Search for the cell housing the specified text and yield its [x, y] center coordinate. 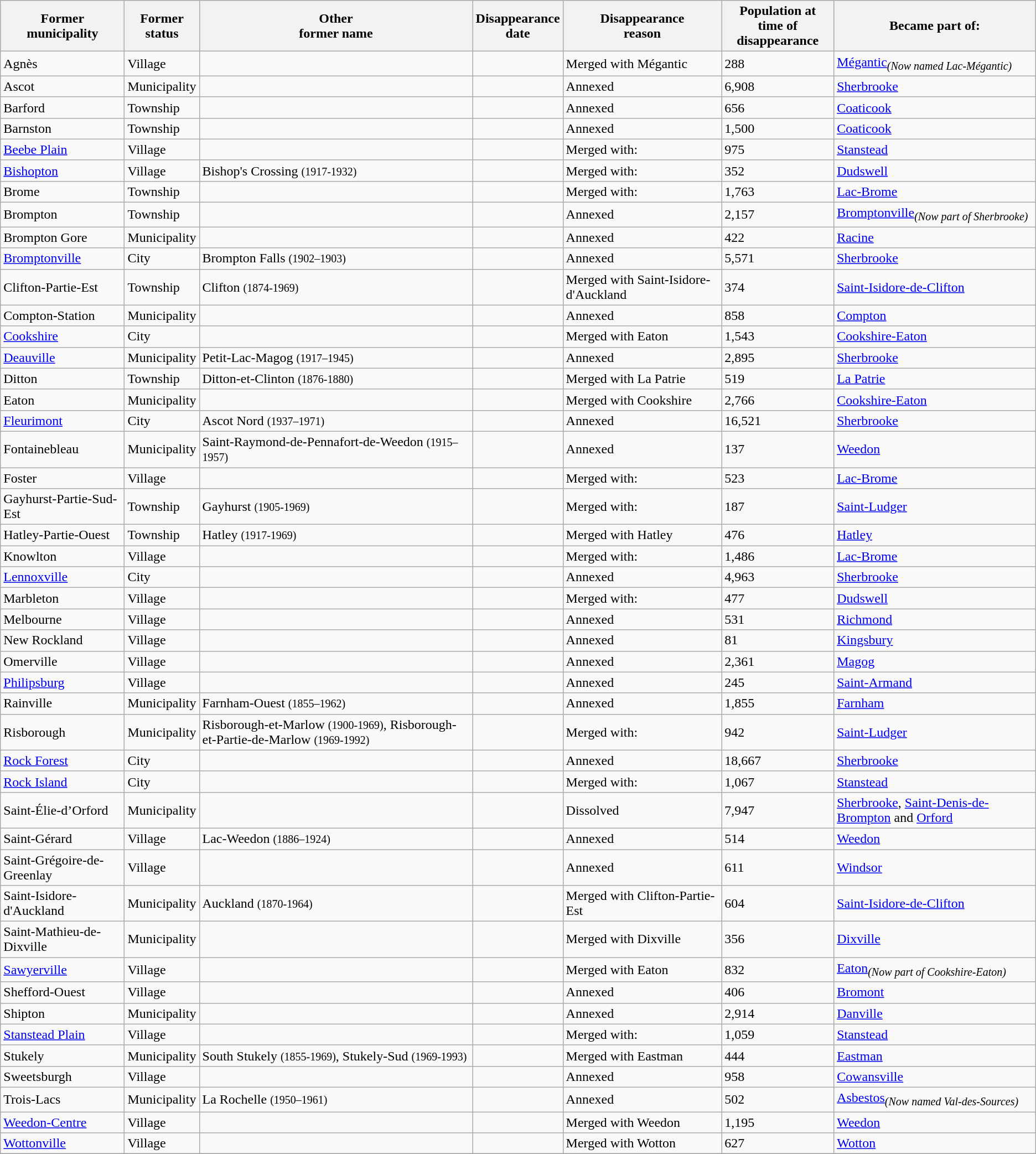
Hatley (1917-1969) [336, 535]
Bromptonville [63, 258]
374 [778, 287]
Auckland (1870-1964) [336, 903]
Rock Forest [63, 760]
137 [778, 449]
Hatley-Partie-Ouest [63, 535]
2,895 [778, 358]
Melbourne [63, 619]
1,067 [778, 782]
Eaton [63, 400]
Hatley [935, 535]
Beebe Plain [63, 149]
2,157 [778, 215]
Merged with Saint-Isidore-d'Auckland [642, 287]
2,361 [778, 661]
Lennoxville [63, 577]
Brompton [63, 215]
Merged with Hatley [642, 535]
476 [778, 535]
1,543 [778, 337]
Gayhurst-Partie-Sud-Est [63, 507]
1,486 [778, 556]
Mégantic(Now named Lac-Mégantic) [935, 64]
Saint-Armand [935, 682]
18,667 [778, 760]
Barford [63, 107]
Brome [63, 192]
Shefford-Ouest [63, 992]
Saint-Raymond-de-Pennafort-de-Weedon (1915–1957) [336, 449]
Sherbrooke, Saint-Denis-de-Brompton and Orford [935, 810]
975 [778, 149]
Merged with Mégantic [642, 64]
Merged with Weedon [642, 1122]
422 [778, 237]
444 [778, 1055]
Asbestos(Now named Val-des-Sources) [935, 1099]
Merged with Dixville [642, 940]
New Rockland [63, 640]
Farnham [935, 703]
356 [778, 940]
Fontainebleau [63, 449]
Windsor [935, 867]
Cowansville [935, 1077]
Magog [935, 661]
245 [778, 682]
Rock Island [63, 782]
2,766 [778, 400]
Richmond [935, 619]
Gayhurst (1905-1969) [336, 507]
Bromptonville(Now part of Sherbrooke) [935, 215]
832 [778, 970]
1,763 [778, 192]
Barnston [63, 128]
Otherformer name [336, 26]
Kingsbury [935, 640]
Trois-Lacs [63, 1099]
611 [778, 867]
Omerville [63, 661]
288 [778, 64]
Wottonville [63, 1143]
Eastman [935, 1055]
Wotton [935, 1143]
Dissolved [642, 810]
352 [778, 170]
2,914 [778, 1013]
Petit-Lac-Magog (1917–1945) [336, 358]
Disappearancedate [518, 26]
Ascot [63, 86]
Stukely [63, 1055]
Risborough-et-Marlow (1900-1969), Risborough-et-Partie-de-Marlow (1969-1992) [336, 732]
Formerstatus [162, 26]
Clifton (1874-1969) [336, 287]
1,855 [778, 703]
Became part of: [935, 26]
Foster [63, 478]
514 [778, 839]
Merged with Cookshire [642, 400]
Saint-Mathieu-de-Dixville [63, 940]
1,195 [778, 1122]
406 [778, 992]
Brompton Gore [63, 237]
1,059 [778, 1034]
Merged with Clifton-Partie-Est [642, 903]
942 [778, 732]
7,947 [778, 810]
Rainville [63, 703]
Saint-Grégoire-de-Greenlay [63, 867]
Formermunicipality [63, 26]
Compton [935, 315]
6,908 [778, 86]
604 [778, 903]
Fleurimont [63, 421]
La Patrie [935, 379]
Brompton Falls (1902–1903) [336, 258]
519 [778, 379]
Clifton-Partie-Est [63, 287]
Eaton(Now part of Cookshire-Eaton) [935, 970]
Ditton [63, 379]
477 [778, 598]
Risborough [63, 732]
Agnès [63, 64]
502 [778, 1099]
Ditton-et-Clinton (1876-1880) [336, 379]
South Stukely (1855-1969), Stukely-Sud (1969-1993) [336, 1055]
Weedon-Centre [63, 1122]
Merged with Eastman [642, 1055]
Shipton [63, 1013]
523 [778, 478]
Marbleton [63, 598]
4,963 [778, 577]
La Rochelle (1950–1961) [336, 1099]
Cookshire [63, 337]
Farnham-Ouest (1855–1962) [336, 703]
627 [778, 1143]
Sweetsburgh [63, 1077]
Sawyerville [63, 970]
Bishopton [63, 170]
Bishop's Crossing (1917-1932) [336, 170]
Bromont [935, 992]
Saint-Isidore-d'Auckland [63, 903]
Philipsburg [63, 682]
Stanstead Plain [63, 1034]
Lac-Weedon (1886–1924) [336, 839]
Population attime of disappearance [778, 26]
81 [778, 640]
Deauville [63, 358]
Merged with Wotton [642, 1143]
Knowlton [63, 556]
Disappearancereason [642, 26]
Saint-Élie-d’Orford [63, 810]
Racine [935, 237]
1,500 [778, 128]
958 [778, 1077]
Dixville [935, 940]
Saint-Gérard [63, 839]
Ascot Nord (1937–1971) [336, 421]
187 [778, 507]
531 [778, 619]
5,571 [778, 258]
858 [778, 315]
656 [778, 107]
Danville [935, 1013]
Merged with La Patrie [642, 379]
Compton-Station [63, 315]
16,521 [778, 421]
